Pinpoint the cell where the given text exists, returning its [X, Y] midpoint coordinate. 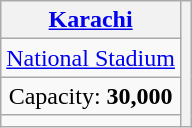
Karachi [91, 20]
National Stadium [91, 58]
Capacity: 30,000 [91, 96]
